For the text-containing cell, return its midpoint in (x, y) coordinate format. 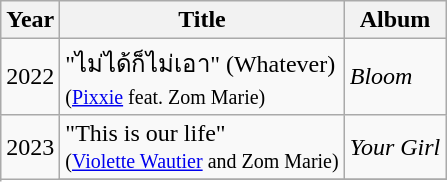
Your Girl (395, 146)
2022 (30, 77)
Year (30, 20)
"This is our life"(Violette Wautier and Zom Marie) (202, 146)
Bloom (395, 77)
"ไม่ได้ก็ไม่เอา" (Whatever)(Pixxie feat. Zom Marie) (202, 77)
Album (395, 20)
2023 (30, 146)
Title (202, 20)
